Pinpoint the cell where the given text exists, returning its (x, y) midpoint coordinate. 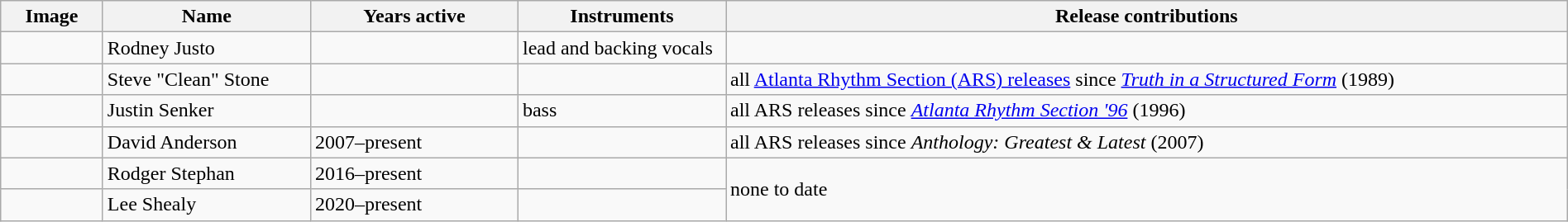
Name (207, 17)
2016–present (414, 173)
bass (622, 111)
2020–present (414, 205)
Rodger Stephan (207, 173)
2007–present (414, 142)
Image (52, 17)
Years active (414, 17)
all ARS releases since Atlanta Rhythm Section '96 (1996) (1147, 111)
none to date (1147, 189)
all ARS releases since Anthology: Greatest & Latest (2007) (1147, 142)
Instruments (622, 17)
David Anderson (207, 142)
Steve "Clean" Stone (207, 79)
lead and backing vocals (622, 48)
Justin Senker (207, 111)
Rodney Justo (207, 48)
all Atlanta Rhythm Section (ARS) releases since Truth in a Structured Form (1989) (1147, 79)
Lee Shealy (207, 205)
Release contributions (1147, 17)
